Identify which cell holds the provided text, then report its (X, Y) central coordinate. 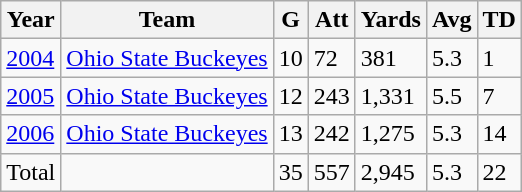
1,331 (390, 96)
243 (332, 96)
22 (499, 172)
Avg (452, 20)
14 (499, 134)
Att (332, 20)
72 (332, 58)
1 (499, 58)
12 (290, 96)
Yards (390, 20)
35 (290, 172)
2006 (31, 134)
Year (31, 20)
TD (499, 20)
557 (332, 172)
13 (290, 134)
2004 (31, 58)
2,945 (390, 172)
Team (167, 20)
10 (290, 58)
381 (390, 58)
7 (499, 96)
G (290, 20)
2005 (31, 96)
Total (31, 172)
1,275 (390, 134)
5.5 (452, 96)
242 (332, 134)
